Scan for the cell matching the given text and deliver its (X, Y) coordinate at center. 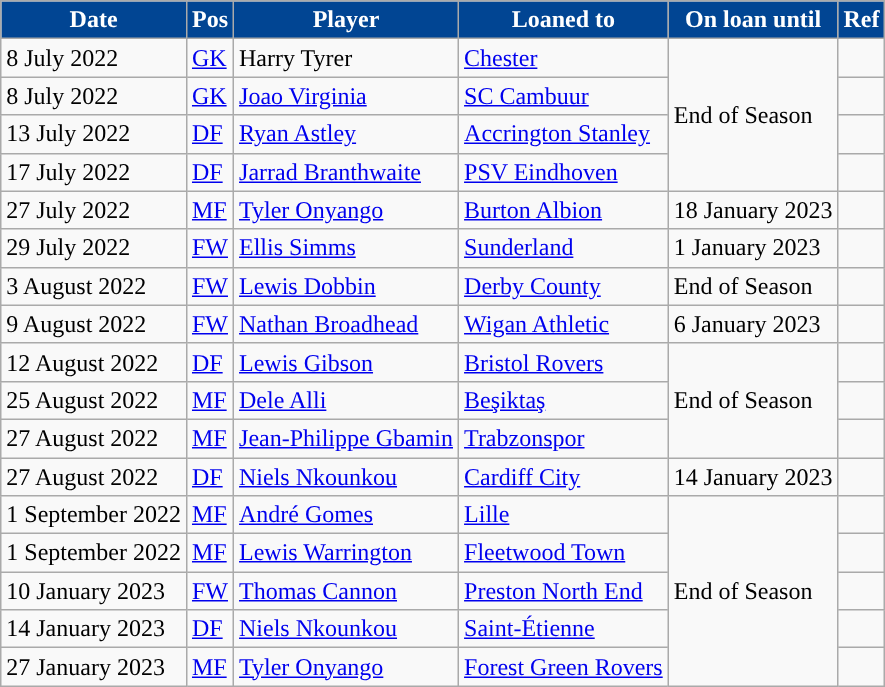
Preston North End (564, 591)
9 August 2022 (94, 324)
Bristol Rovers (564, 362)
Chester (564, 58)
André Gomes (346, 515)
Forest Green Rovers (564, 667)
Jarrad Branthwaite (346, 172)
Ref (862, 20)
13 July 2022 (94, 134)
1 January 2023 (753, 248)
Thomas Cannon (346, 591)
PSV Eindhoven (564, 172)
27 January 2023 (94, 667)
25 August 2022 (94, 400)
Cardiff City (564, 477)
SC Cambuur (564, 96)
Beşiktaş (564, 400)
17 July 2022 (94, 172)
Wigan Athletic (564, 324)
Date (94, 20)
6 January 2023 (753, 324)
Lewis Dobbin (346, 286)
Ryan Astley (346, 134)
Jean-Philippe Gbamin (346, 438)
3 August 2022 (94, 286)
Burton Albion (564, 210)
Joao Virginia (346, 96)
Trabzonspor (564, 438)
Fleetwood Town (564, 553)
Pos (210, 20)
27 July 2022 (94, 210)
18 January 2023 (753, 210)
Loaned to (564, 20)
Accrington Stanley (564, 134)
Sunderland (564, 248)
10 January 2023 (94, 591)
Lewis Gibson (346, 362)
Lille (564, 515)
Dele Alli (346, 400)
Ellis Simms (346, 248)
Harry Tyrer (346, 58)
Saint-Étienne (564, 629)
Player (346, 20)
Nathan Broadhead (346, 324)
29 July 2022 (94, 248)
12 August 2022 (94, 362)
Lewis Warrington (346, 553)
On loan until (753, 20)
Derby County (564, 286)
